Return the (X, Y) coordinate for the center point of the cell that contains the specified text.  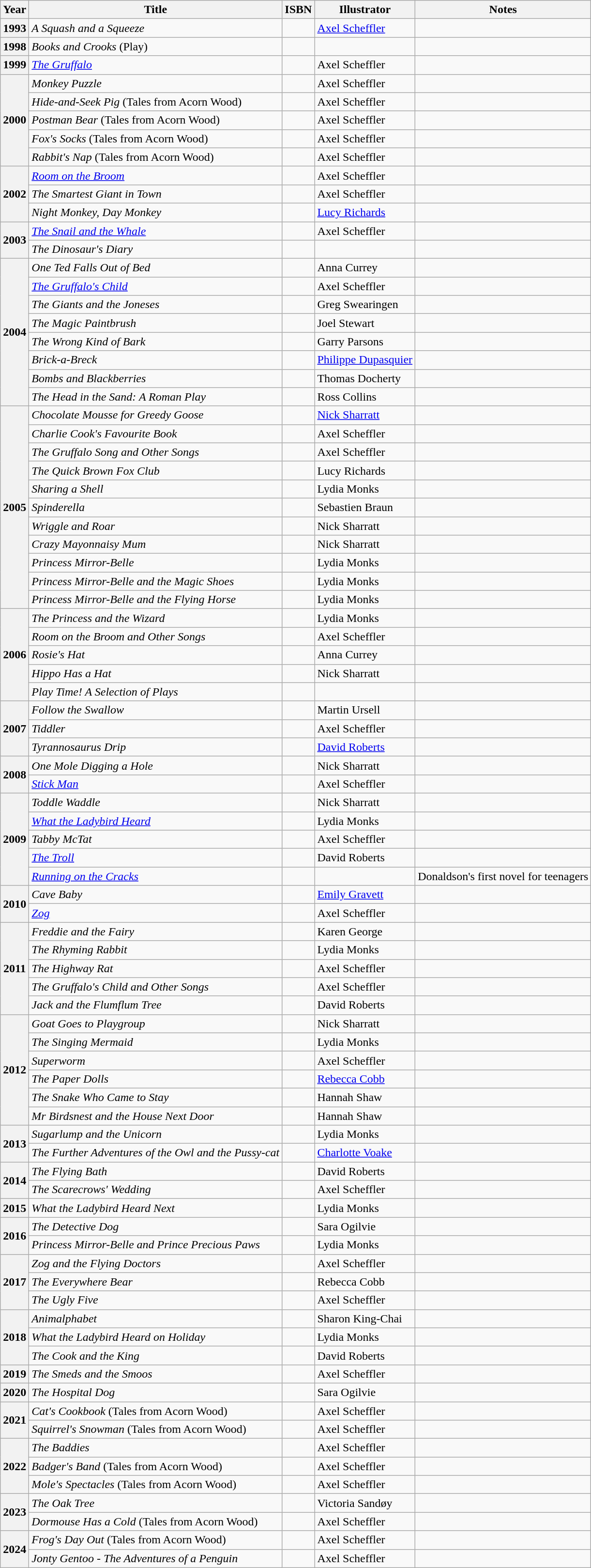
Jonty Gentoo - The Adventures of a Penguin (156, 1558)
Mole's Spectacles (Tales from Acorn Wood) (156, 1485)
Zog and the Flying Doctors (156, 1263)
Year (15, 10)
The Baddies (156, 1448)
Zog (156, 913)
Postman Bear (Tales from Acorn Wood) (156, 120)
The Gruffalo's Child and Other Songs (156, 987)
The Gruffalo Song and Other Songs (156, 452)
A Squash and a Squeeze (156, 28)
Tiddler (156, 729)
2009 (15, 839)
2024 (15, 1549)
Princess Mirror-Belle (156, 563)
Rabbit's Nap (Tales from Acorn Wood) (156, 157)
The Quick Brown Fox Club (156, 470)
Martin Ursell (365, 710)
The Snail and the Whale (156, 231)
Chocolate Mousse for Greedy Goose (156, 415)
The Scarecrows' Wedding (156, 1190)
2014 (15, 1180)
Charlie Cook's Favourite Book (156, 434)
2011 (15, 968)
Tabby McTat (156, 839)
The Cook and the King (156, 1355)
Sugarlump and the Unicorn (156, 1134)
2003 (15, 240)
2013 (15, 1144)
Rosie's Hat (156, 655)
Spinderella (156, 507)
Fox's Socks (Tales from Acorn Wood) (156, 139)
Jack and the Flumflum Tree (156, 1005)
The Wrong Kind of Bark (156, 342)
Mr Birdsnest and the House Next Door (156, 1116)
Donaldson's first novel for teenagers (503, 876)
The Giants and the Joneses (156, 305)
The Gruffalo's Child (156, 286)
Sebastien Braun (365, 507)
1999 (15, 65)
Room on the Broom (156, 175)
Sharing a Shell (156, 489)
The Flying Bath (156, 1171)
One Ted Falls Out of Bed (156, 268)
The Rhyming Rabbit (156, 950)
The Oak Tree (156, 1503)
2016 (15, 1236)
Charlotte Voake (365, 1153)
The Highway Rat (156, 968)
2021 (15, 1420)
The Smartest Giant in Town (156, 194)
ISBN (298, 10)
The Singing Mermaid (156, 1042)
Freddie and the Fairy (156, 931)
The Head in the Sand: A Roman Play (156, 397)
2015 (15, 1208)
Toddle Waddle (156, 802)
The Detective Dog (156, 1226)
What the Ladybird Heard (156, 821)
Brick-a-Breck (156, 360)
Garry Parsons (365, 342)
Cave Baby (156, 895)
Notes (503, 10)
Running on the Cracks (156, 876)
2006 (15, 655)
Bombs and Blackberries (156, 378)
One Mole Digging a Hole (156, 765)
2023 (15, 1512)
The Magic Paintbrush (156, 323)
Philippe Dupasquier (365, 360)
Room on the Broom and Other Songs (156, 637)
2004 (15, 332)
2002 (15, 194)
Squirrel's Snowman (Tales from Acorn Wood) (156, 1429)
Princess Mirror-Belle and the Flying Horse (156, 600)
Goat Goes to Playgroup (156, 1024)
The Troll (156, 858)
The Hospital Dog (156, 1392)
Stick Man (156, 784)
2008 (15, 775)
2018 (15, 1337)
Illustrator (365, 10)
2017 (15, 1282)
2007 (15, 729)
Night Monkey, Day Monkey (156, 212)
Princess Mirror-Belle and Prince Precious Paws (156, 1245)
2020 (15, 1392)
2022 (15, 1466)
Karen George (365, 931)
Victoria Sandøy (365, 1503)
Books and Crooks (Play) (156, 47)
The Ugly Five (156, 1300)
Wriggle and Roar (156, 526)
Tyrannosaurus Drip (156, 747)
2010 (15, 904)
What the Ladybird Heard on Holiday (156, 1337)
2012 (15, 1070)
2019 (15, 1374)
The Paper Dolls (156, 1079)
1993 (15, 28)
Superworm (156, 1060)
2005 (15, 508)
Hide-and-Seek Pig (Tales from Acorn Wood) (156, 102)
The Princess and the Wizard (156, 618)
Title (156, 10)
The Dinosaur's Diary (156, 249)
Play Time! A Selection of Plays (156, 692)
Joel Stewart (365, 323)
Dormouse Has a Cold (Tales from Acorn Wood) (156, 1521)
The Further Adventures of the Owl and the Pussy-cat (156, 1153)
Monkey Puzzle (156, 83)
Follow the Swallow (156, 710)
Emily Gravett (365, 895)
2000 (15, 120)
The Gruffalo (156, 65)
Cat's Cookbook (Tales from Acorn Wood) (156, 1411)
Princess Mirror-Belle and the Magic Shoes (156, 581)
What the Ladybird Heard Next (156, 1208)
Greg Swearingen (365, 305)
1998 (15, 47)
The Smeds and the Smoos (156, 1374)
The Everywhere Bear (156, 1282)
Ross Collins (365, 397)
Thomas Docherty (365, 378)
Frog's Day Out (Tales from Acorn Wood) (156, 1540)
Hippo Has a Hat (156, 673)
Animalphabet (156, 1319)
Crazy Mayonnaisy Mum (156, 544)
The Snake Who Came to Stay (156, 1097)
Sharon King-Chai (365, 1319)
Badger's Band (Tales from Acorn Wood) (156, 1466)
